Detect which cell encompasses the target text, then output its (x, y) center coordinate. 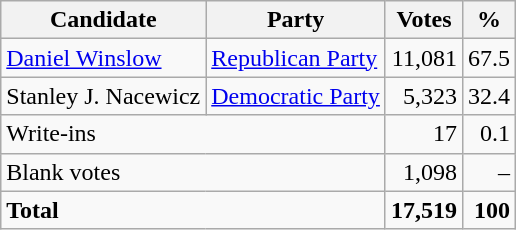
Democratic Party (296, 96)
100 (488, 210)
– (488, 172)
Republican Party (296, 58)
32.4 (488, 96)
Write-ins (194, 134)
Votes (424, 20)
Blank votes (194, 172)
11,081 (424, 58)
17 (424, 134)
5,323 (424, 96)
Stanley J. Nacewicz (104, 96)
% (488, 20)
67.5 (488, 58)
Total (194, 210)
Candidate (104, 20)
17,519 (424, 210)
Party (296, 20)
Daniel Winslow (104, 58)
1,098 (424, 172)
0.1 (488, 134)
